Locate the cell with the specified text and output its (X, Y) center coordinate. 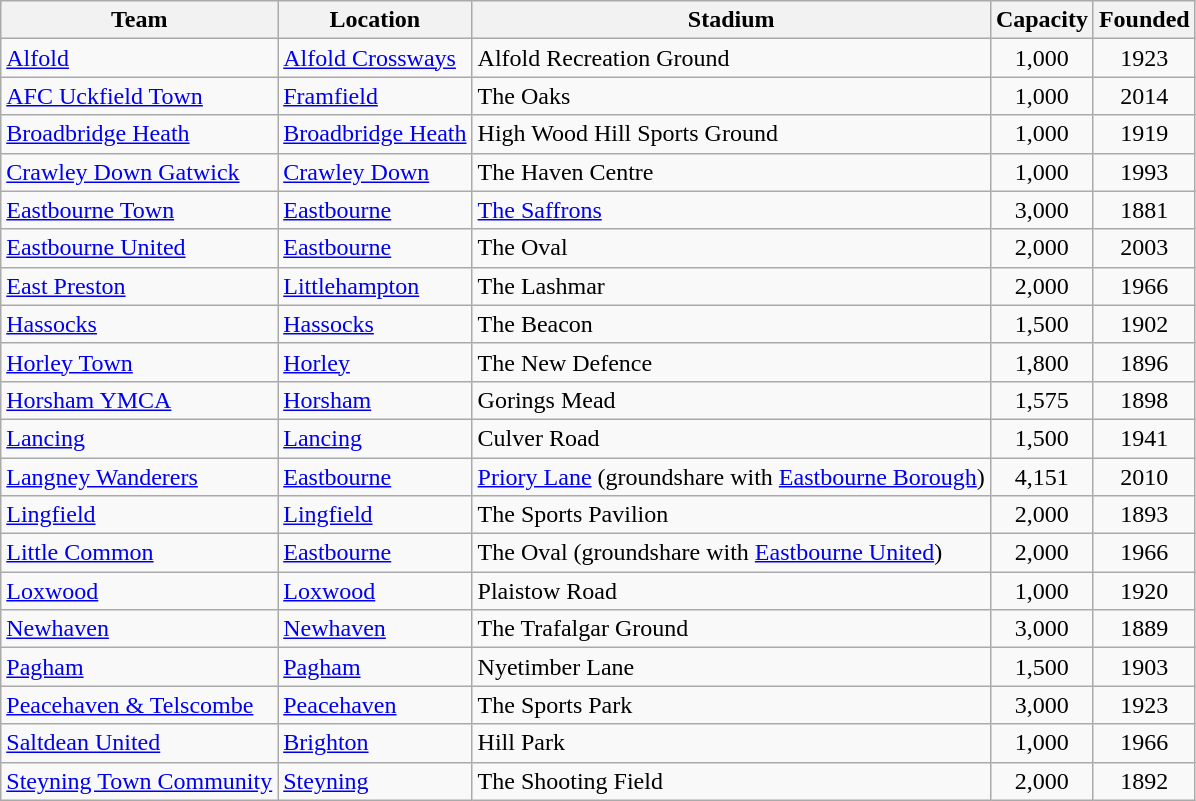
1892 (1144, 781)
AFC Uckfield Town (140, 96)
1919 (1144, 134)
Plaistow Road (731, 591)
Alfold (140, 58)
The Lashmar (731, 286)
Alfold Crossways (375, 58)
Gorings Mead (731, 400)
Steyning (375, 781)
2010 (1144, 477)
Horley (375, 362)
1903 (1144, 667)
Little Common (140, 553)
The Shooting Field (731, 781)
Horley Town (140, 362)
Eastbourne Town (140, 210)
Langney Wanderers (140, 477)
Capacity (1042, 20)
Horsham YMCA (140, 400)
The Sports Park (731, 705)
The Sports Pavilion (731, 515)
Framfield (375, 96)
Culver Road (731, 438)
Saltdean United (140, 743)
The Beacon (731, 324)
1902 (1144, 324)
Alfold Recreation Ground (731, 58)
The Oaks (731, 96)
Founded (1144, 20)
Littlehampton (375, 286)
1993 (1144, 172)
The New Defence (731, 362)
1,575 (1042, 400)
Peacehaven & Telscombe (140, 705)
1898 (1144, 400)
The Saffrons (731, 210)
1941 (1144, 438)
Crawley Down (375, 172)
East Preston (140, 286)
Brighton (375, 743)
Horsham (375, 400)
1,800 (1042, 362)
1896 (1144, 362)
Stadium (731, 20)
Crawley Down Gatwick (140, 172)
Location (375, 20)
4,151 (1042, 477)
Steyning Town Community (140, 781)
Nyetimber Lane (731, 667)
Peacehaven (375, 705)
Eastbourne United (140, 248)
2014 (1144, 96)
The Haven Centre (731, 172)
1920 (1144, 591)
The Trafalgar Ground (731, 629)
High Wood Hill Sports Ground (731, 134)
Priory Lane (groundshare with Eastbourne Borough) (731, 477)
Hill Park (731, 743)
The Oval (731, 248)
2003 (1144, 248)
Team (140, 20)
1889 (1144, 629)
The Oval (groundshare with Eastbourne United) (731, 553)
1881 (1144, 210)
1893 (1144, 515)
